Find where the given text appears and provide that cell's center as [X, Y] coordinate. 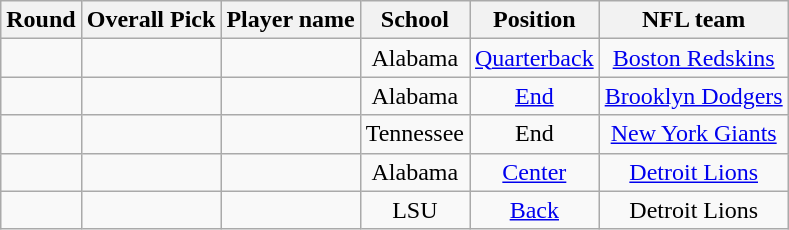
Quarterback [535, 58]
Round [41, 20]
LSU [414, 210]
Tennessee [414, 134]
Center [535, 172]
Position [535, 20]
School [414, 20]
Overall Pick [151, 20]
Boston Redskins [694, 58]
Back [535, 210]
New York Giants [694, 134]
Player name [290, 20]
NFL team [694, 20]
Brooklyn Dodgers [694, 96]
